Scan for the cell matching the given text and deliver its [X, Y] coordinate at center. 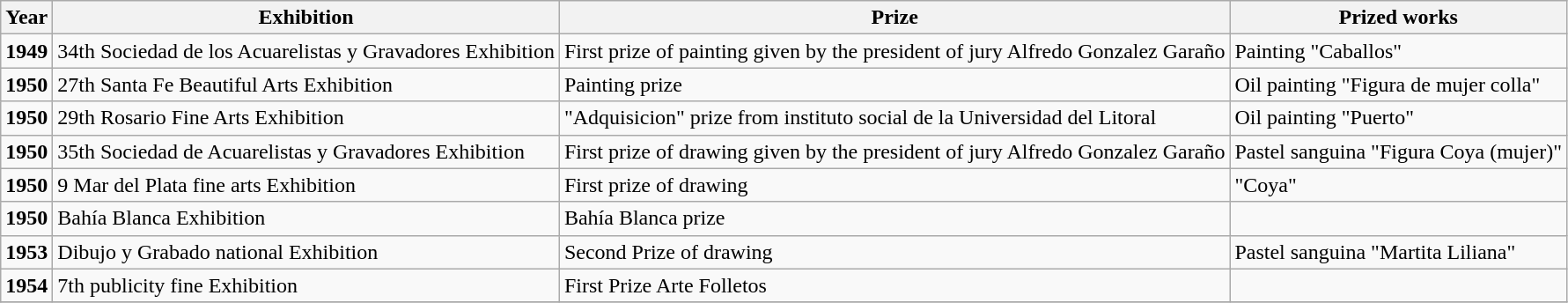
27th Santa Fe Beautiful Arts Exhibition [306, 85]
Painting prize [894, 85]
29th Rosario Fine Arts Exhibition [306, 118]
1953 [26, 252]
1949 [26, 51]
First prize of drawing given by the president of jury Alfredo Gonzalez Garaño [894, 151]
1954 [26, 285]
9 Mar del Plata fine arts Exhibition [306, 185]
Oil painting "Puerto" [1398, 118]
"Coya" [1398, 185]
"Adquisicion" prize from instituto social de la Universidad del Litoral [894, 118]
Bahía Blanca prize [894, 218]
Painting "Caballos" [1398, 51]
35th Sociedad de Acuarelistas y Gravadores Exhibition [306, 151]
Prized works [1398, 18]
Oil painting "Figura de mujer colla" [1398, 85]
7th publicity fine Exhibition [306, 285]
Exhibition [306, 18]
Prize [894, 18]
Bahía Blanca Exhibition [306, 218]
First prize of painting given by the president of jury Alfredo Gonzalez Garaño [894, 51]
Year [26, 18]
Pastel sanguina "Figura Coya (mujer)" [1398, 151]
Second Prize of drawing [894, 252]
Dibujo y Grabado national Exhibition [306, 252]
First Prize Arte Folletos [894, 285]
Pastel sanguina "Martita Liliana" [1398, 252]
First prize of drawing [894, 185]
34th Sociedad de los Acuarelistas y Gravadores Exhibition [306, 51]
